Find where the given text appears and provide that cell's center as (x, y) coordinate. 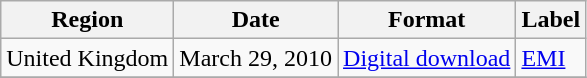
Format (427, 20)
Region (88, 20)
United Kingdom (88, 58)
Label (551, 20)
EMI (551, 58)
March 29, 2010 (256, 58)
Digital download (427, 58)
Date (256, 20)
